From the cell containing the given text, extract its center point as (X, Y) coordinate. 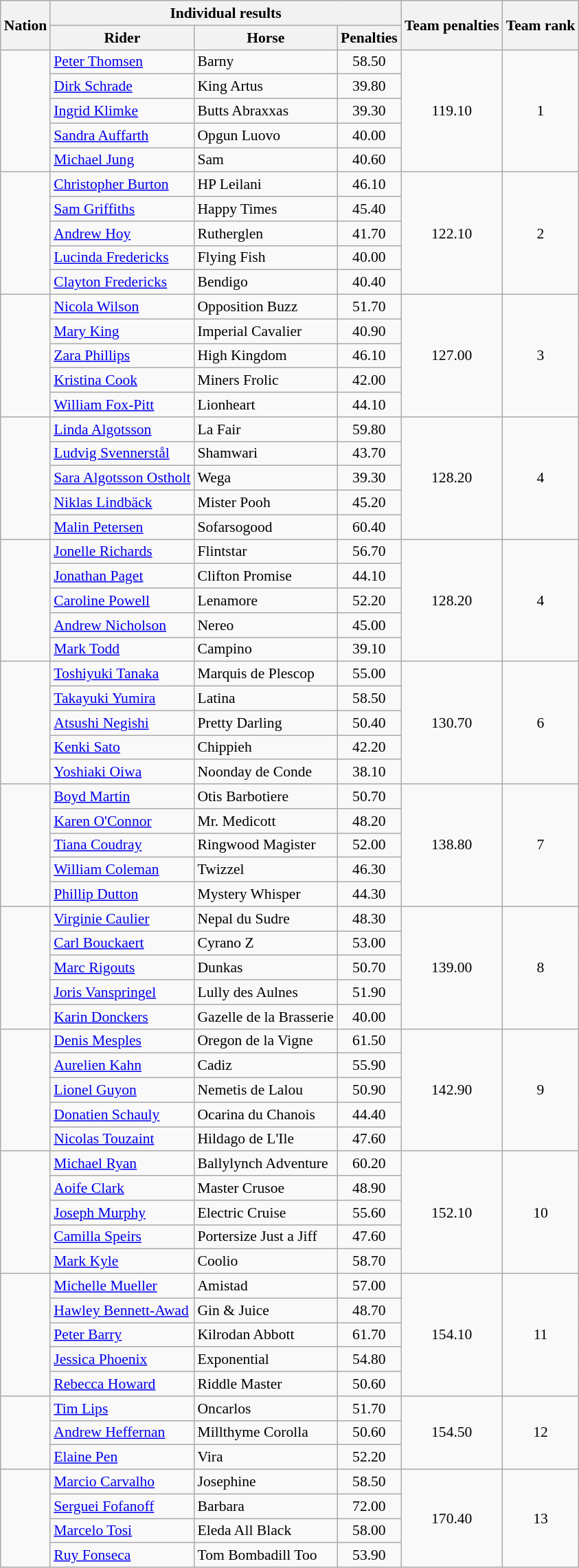
Serguei Fofanoff (122, 1506)
Andrew Nicholson (122, 625)
127.00 (452, 356)
Virginie Caulier (122, 919)
La Fair (265, 429)
Imperial Cavalier (265, 331)
Shamwari (265, 453)
154.50 (452, 1433)
48.30 (370, 919)
Ballylynch Adventure (265, 1164)
Butts Abraxxas (265, 111)
Phillip Dutton (122, 895)
52.00 (370, 845)
45.20 (370, 503)
Riddle Master (265, 1384)
Peter Thomsen (122, 62)
51.90 (370, 992)
Jonathan Paget (122, 576)
Twizzel (265, 870)
Mark Kyle (122, 1262)
1 (541, 111)
Penalties (370, 38)
Mister Pooh (265, 503)
Nicola Wilson (122, 307)
Peter Barry (122, 1335)
40.60 (370, 160)
45.40 (370, 209)
Andrew Hoy (122, 234)
Gin & Juice (265, 1310)
Eleda All Black (265, 1531)
170.40 (452, 1519)
Jessica Phoenix (122, 1360)
Clifton Promise (265, 576)
Sam Griffiths (122, 209)
Michelle Mueller (122, 1286)
44.40 (370, 1115)
38.10 (370, 772)
58.00 (370, 1531)
William Fox-Pitt (122, 405)
Karen O'Connor (122, 821)
39.80 (370, 87)
Sofarsogood (265, 527)
Marc Rigouts (122, 968)
Cyrano Z (265, 943)
Kenki Sato (122, 748)
Tiana Coudray (122, 845)
Team penalties (452, 25)
Bendigo (265, 282)
Sandra Auffarth (122, 135)
154.10 (452, 1335)
Chippieh (265, 748)
Individual results (225, 13)
Oregon de la Vigne (265, 1041)
Andrew Heffernan (122, 1433)
130.70 (452, 723)
Hildago de L'Ile (265, 1139)
Pretty Darling (265, 723)
9 (541, 1090)
11 (541, 1335)
40.40 (370, 282)
Horse (265, 38)
Nemetis de Lalou (265, 1090)
Joseph Murphy (122, 1213)
Karin Donckers (122, 1017)
Campino (265, 649)
Noonday de Conde (265, 772)
138.80 (452, 845)
High Kingdom (265, 356)
Nereo (265, 625)
Christopher Burton (122, 185)
Barbara (265, 1506)
44.30 (370, 895)
48.20 (370, 821)
48.70 (370, 1310)
Michael Ryan (122, 1164)
56.70 (370, 552)
48.90 (370, 1188)
Latina (265, 699)
119.10 (452, 111)
Zara Phillips (122, 356)
Sam (265, 160)
Michael Jung (122, 160)
3 (541, 356)
39.10 (370, 649)
Nation (25, 25)
Hawley Bennett-Awad (122, 1310)
Vira (265, 1457)
Boyd Martin (122, 796)
Josephine (265, 1482)
Ocarina du Chanois (265, 1115)
61.50 (370, 1041)
Lionel Guyon (122, 1090)
Tim Lips (122, 1409)
Sara Algotsson Ostholt (122, 478)
Opposition Buzz (265, 307)
58.70 (370, 1262)
Mystery Whisper (265, 895)
152.10 (452, 1213)
Marcelo Tosi (122, 1531)
Flying Fish (265, 258)
Mark Todd (122, 649)
Otis Barbotiere (265, 796)
Ruy Fonseca (122, 1556)
Ringwood Magister (265, 845)
Barny (265, 62)
Exponential (265, 1360)
8 (541, 967)
54.80 (370, 1360)
Happy Times (265, 209)
Dunkas (265, 968)
42.20 (370, 748)
Marcio Carvalho (122, 1482)
53.90 (370, 1556)
HP Leilani (265, 185)
61.70 (370, 1335)
Mary King (122, 331)
Opgun Luovo (265, 135)
Takayuki Yumira (122, 699)
Oncarlos (265, 1409)
60.20 (370, 1164)
Nepal du Sudre (265, 919)
Elaine Pen (122, 1457)
55.60 (370, 1213)
Wega (265, 478)
122.10 (452, 234)
Rebecca Howard (122, 1384)
Lionheart (265, 405)
Rutherglen (265, 234)
Mr. Medicott (265, 821)
Caroline Powell (122, 601)
46.30 (370, 870)
Joris Vanspringel (122, 992)
Kilrodan Abbott (265, 1335)
55.90 (370, 1066)
Niklas Lindbäck (122, 503)
Master Crusoe (265, 1188)
142.90 (452, 1090)
Team rank (541, 25)
Nicolas Touzaint (122, 1139)
Denis Mesples (122, 1041)
41.70 (370, 234)
Ludvig Svennerstål (122, 453)
2 (541, 234)
Marquis de Plescop (265, 674)
12 (541, 1433)
42.00 (370, 381)
Jonelle Richards (122, 552)
Aoife Clark (122, 1188)
Coolio (265, 1262)
7 (541, 845)
Lucinda Fredericks (122, 258)
Lully des Aulnes (265, 992)
Yoshiaki Oiwa (122, 772)
Portersize Just a Jiff (265, 1237)
Tom Bombadill Too (265, 1556)
Clayton Fredericks (122, 282)
13 (541, 1519)
Flintstar (265, 552)
Carl Bouckaert (122, 943)
50.90 (370, 1090)
Gazelle de la Brasserie (265, 1017)
Atsushi Negishi (122, 723)
Dirk Schrade (122, 87)
Ingrid Klimke (122, 111)
Millthyme Corolla (265, 1433)
Toshiyuki Tanaka (122, 674)
Malin Petersen (122, 527)
72.00 (370, 1506)
55.00 (370, 674)
139.00 (452, 967)
6 (541, 723)
Miners Frolic (265, 381)
William Coleman (122, 870)
Linda Algotsson (122, 429)
50.40 (370, 723)
Donatien Schauly (122, 1115)
Amistad (265, 1286)
Aurelien Kahn (122, 1066)
45.00 (370, 625)
60.40 (370, 527)
Cadiz (265, 1066)
40.90 (370, 331)
10 (541, 1213)
Electric Cruise (265, 1213)
Lenamore (265, 601)
43.70 (370, 453)
Rider (122, 38)
59.80 (370, 429)
King Artus (265, 87)
57.00 (370, 1286)
Kristina Cook (122, 381)
53.00 (370, 943)
Camilla Speirs (122, 1237)
